Determine the (x, y) coordinate at the center of the cell enclosing the given text.  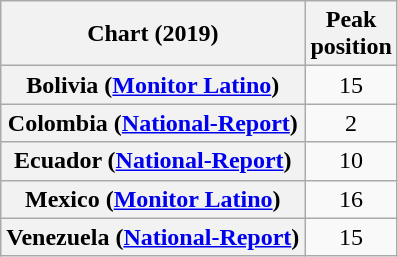
10 (351, 161)
Colombia (National-Report) (153, 123)
Ecuador (National-Report) (153, 161)
Chart (2019) (153, 34)
Peakposition (351, 34)
Bolivia (Monitor Latino) (153, 85)
Venezuela (National-Report) (153, 237)
16 (351, 199)
Mexico (Monitor Latino) (153, 199)
2 (351, 123)
